Extract the (X, Y) coordinate from the center of the cell holding the provided text.  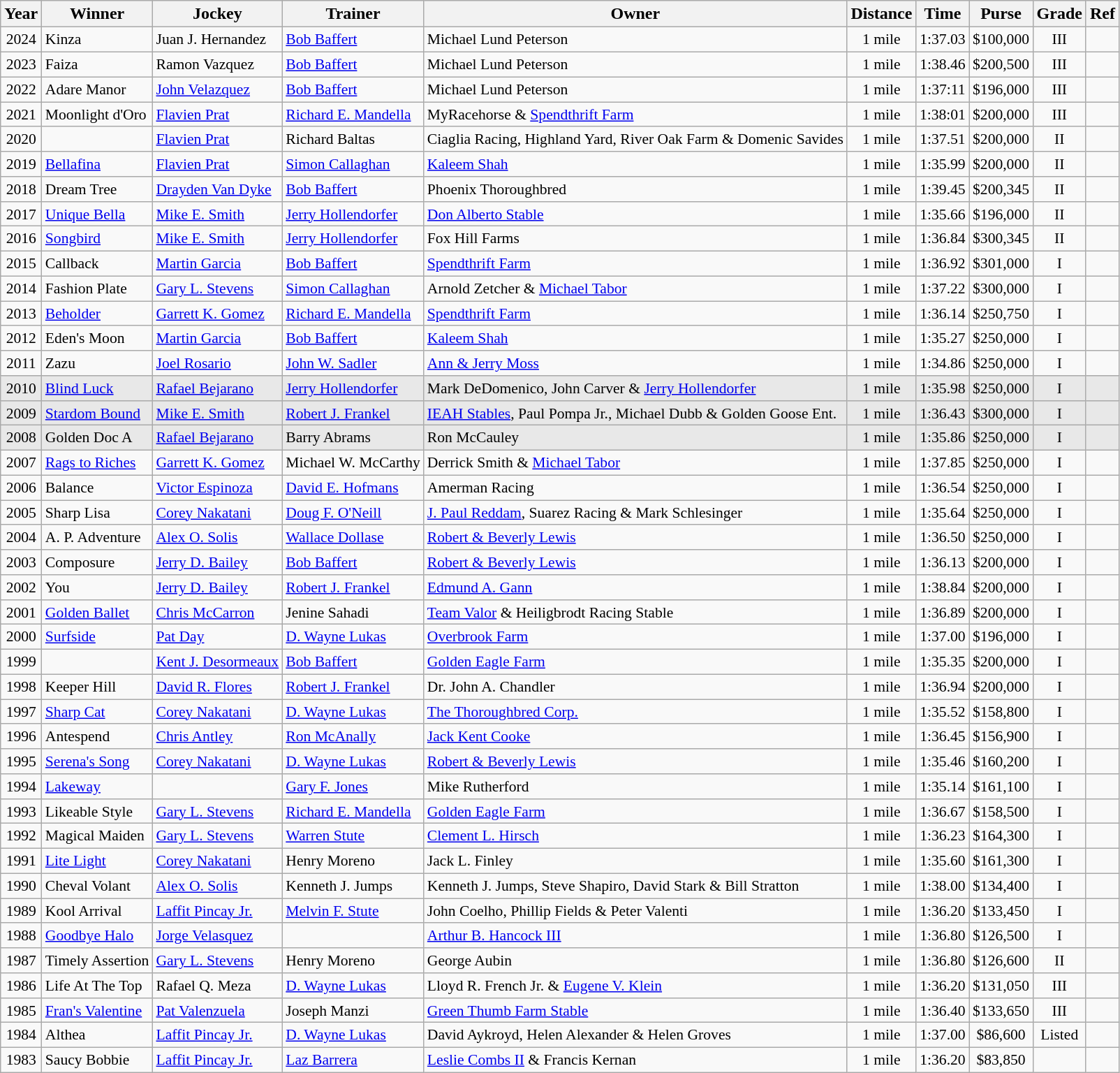
1:36.23 (943, 836)
1:35.14 (943, 787)
1:36.94 (943, 687)
Purse (1001, 14)
$133,450 (1001, 911)
George Aubin (635, 961)
Adare Manor (98, 89)
Blind Luck (98, 388)
Ciaglia Racing, Highland Yard, River Oak Farm & Domenic Savides (635, 139)
1991 (21, 861)
1:37:11 (943, 89)
1:36.89 (943, 612)
1993 (21, 811)
Amerman Racing (635, 488)
Don Alberto Stable (635, 214)
$164,300 (1001, 836)
Fox Hill Farms (635, 239)
1:35.60 (943, 861)
1987 (21, 961)
Green Thumb Farm Stable (635, 1010)
Jack Kent Cooke (635, 736)
2017 (21, 214)
1983 (21, 1060)
1:36.50 (943, 537)
Ann & Jerry Moss (635, 363)
Distance (881, 14)
Timely Assertion (98, 961)
1986 (21, 986)
1:38.46 (943, 64)
1:38:01 (943, 115)
Barry Abrams (353, 438)
The Thoroughbred Corp. (635, 712)
Moonlight d'Oro (98, 115)
Eden's Moon (98, 338)
David E. Hofmans (353, 488)
1:35.64 (943, 513)
Ron McAnally (353, 736)
Althea (98, 1035)
Antespend (98, 736)
Songbird (98, 239)
Kenneth J. Jumps (353, 886)
Beholder (98, 314)
Doug F. O'Neill (353, 513)
1995 (21, 761)
Zazu (98, 363)
1:35.46 (943, 761)
Clement L. Hirsch (635, 836)
Edmund A. Gann (635, 587)
Arthur B. Hancock III (635, 935)
$250,750 (1001, 314)
$83,850 (1001, 1060)
1:37.03 (943, 40)
John W. Sadler (353, 363)
Dream Tree (98, 189)
2008 (21, 438)
1994 (21, 787)
2021 (21, 115)
2011 (21, 363)
Chris McCarron (217, 612)
IEAH Stables, Paul Pompa Jr., Michael Dubb & Golden Goose Ent. (635, 413)
Goodbye Halo (98, 935)
1999 (21, 662)
2006 (21, 488)
Rags to Riches (98, 462)
$126,500 (1001, 935)
Michael W. McCarthy (353, 462)
1:38.84 (943, 587)
$161,300 (1001, 861)
Mike Rutherford (635, 787)
You (98, 587)
$300,345 (1001, 239)
1:37.22 (943, 289)
Warren Stute (353, 836)
1:35.52 (943, 712)
$156,900 (1001, 736)
$161,100 (1001, 787)
1:36.43 (943, 413)
Golden Doc A (98, 438)
$158,800 (1001, 712)
1992 (21, 836)
Dr. John A. Chandler (635, 687)
Callback (98, 263)
Gary F. Jones (353, 787)
Ref (1102, 14)
Lakeway (98, 787)
2000 (21, 637)
1:35.98 (943, 388)
Faiza (98, 64)
Listed (1059, 1035)
Serena's Song (98, 761)
Lloyd R. French Jr. & Eugene V. Klein (635, 986)
J. Paul Reddam, Suarez Racing & Mark Schlesinger (635, 513)
Arnold Zetcher & Michael Tabor (635, 289)
1:36.84 (943, 239)
2009 (21, 413)
Laz Barrera (353, 1060)
$86,600 (1001, 1035)
2023 (21, 64)
1:35.66 (943, 214)
1:36.92 (943, 263)
Lite Light (98, 861)
2013 (21, 314)
Surfside (98, 637)
Kool Arrival (98, 911)
1:38.00 (943, 886)
2024 (21, 40)
Keeper Hill (98, 687)
Derrick Smith & Michael Tabor (635, 462)
Stardom Bound (98, 413)
Joseph Manzi (353, 1010)
1:36.13 (943, 562)
1988 (21, 935)
Owner (635, 14)
1997 (21, 712)
$131,050 (1001, 986)
Victor Espinoza (217, 488)
1:36.14 (943, 314)
1:36.40 (943, 1010)
1:35.86 (943, 438)
2007 (21, 462)
Fashion Plate (98, 289)
1:35.27 (943, 338)
$133,650 (1001, 1010)
Chris Antley (217, 736)
Team Valor & Heiligbrodt Racing Stable (635, 612)
2005 (21, 513)
Jorge Velasquez (217, 935)
Pat Valenzuela (217, 1010)
A. P. Adventure (98, 537)
Jack L. Finley (635, 861)
John Velazquez (217, 89)
1989 (21, 911)
Sharp Cat (98, 712)
Kent J. Desormeaux (217, 662)
$134,400 (1001, 886)
Kinza (98, 40)
1:35.35 (943, 662)
Composure (98, 562)
1998 (21, 687)
1:37.85 (943, 462)
Sharp Lisa (98, 513)
Bellafina (98, 164)
$126,600 (1001, 961)
1:36.45 (943, 736)
Magical Maiden (98, 836)
Ramon Vazquez (217, 64)
1985 (21, 1010)
1:36.67 (943, 811)
$200,345 (1001, 189)
David Aykroyd, Helen Alexander & Helen Groves (635, 1035)
John Coelho, Phillip Fields & Peter Valenti (635, 911)
2015 (21, 263)
2002 (21, 587)
David R. Flores (217, 687)
Drayden Van Dyke (217, 189)
2020 (21, 139)
Cheval Volant (98, 886)
Jenine Sahadi (353, 612)
Trainer (353, 14)
Saucy Bobbie (98, 1060)
Kenneth J. Jumps, Steve Shapiro, David Stark & Bill Stratton (635, 886)
2016 (21, 239)
1984 (21, 1035)
Likeable Style (98, 811)
$301,000 (1001, 263)
1:35.99 (943, 164)
Winner (98, 14)
Pat Day (217, 637)
2004 (21, 537)
2003 (21, 562)
Year (21, 14)
1:36.54 (943, 488)
Fran's Valentine (98, 1010)
2001 (21, 612)
Richard Baltas (353, 139)
$100,000 (1001, 40)
Wallace Dollase (353, 537)
Leslie Combs II & Francis Kernan (635, 1060)
Juan J. Hernandez (217, 40)
2018 (21, 189)
Melvin F. Stute (353, 911)
2012 (21, 338)
2014 (21, 289)
1:39.45 (943, 189)
$200,500 (1001, 64)
Golden Ballet (98, 612)
Overbrook Farm (635, 637)
1990 (21, 886)
2010 (21, 388)
2019 (21, 164)
1:34.86 (943, 363)
1996 (21, 736)
Ron McCauley (635, 438)
Unique Bella (98, 214)
Joel Rosario (217, 363)
MyRacehorse & Spendthrift Farm (635, 115)
Phoenix Thoroughbred (635, 189)
$160,200 (1001, 761)
Balance (98, 488)
1:37.51 (943, 139)
2022 (21, 89)
Life At The Top (98, 986)
Grade (1059, 14)
Mark DeDomenico, John Carver & Jerry Hollendorfer (635, 388)
Time (943, 14)
Rafael Q. Meza (217, 986)
$158,500 (1001, 811)
Jockey (217, 14)
